Determine the (X, Y) coordinate at the center of the cell enclosing the given text.  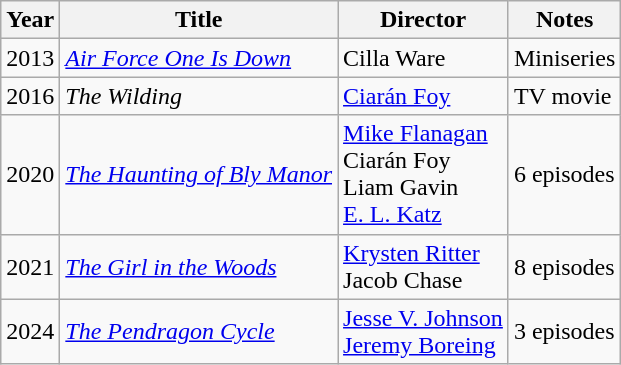
2020 (30, 174)
Jesse V. JohnsonJeremy Boreing (424, 332)
Krysten RitterJacob Chase (424, 266)
Miniseries (564, 58)
Notes (564, 20)
The Wilding (199, 96)
TV movie (564, 96)
The Pendragon Cycle (199, 332)
2024 (30, 332)
Title (199, 20)
Year (30, 20)
Mike FlanaganCiarán FoyLiam GavinE. L. Katz (424, 174)
Air Force One Is Down (199, 58)
2016 (30, 96)
Director (424, 20)
Ciarán Foy (424, 96)
The Girl in the Woods (199, 266)
8 episodes (564, 266)
The Haunting of Bly Manor (199, 174)
6 episodes (564, 174)
2013 (30, 58)
3 episodes (564, 332)
2021 (30, 266)
Cilla Ware (424, 58)
